Scan for the cell matching the given text and deliver its [X, Y] coordinate at center. 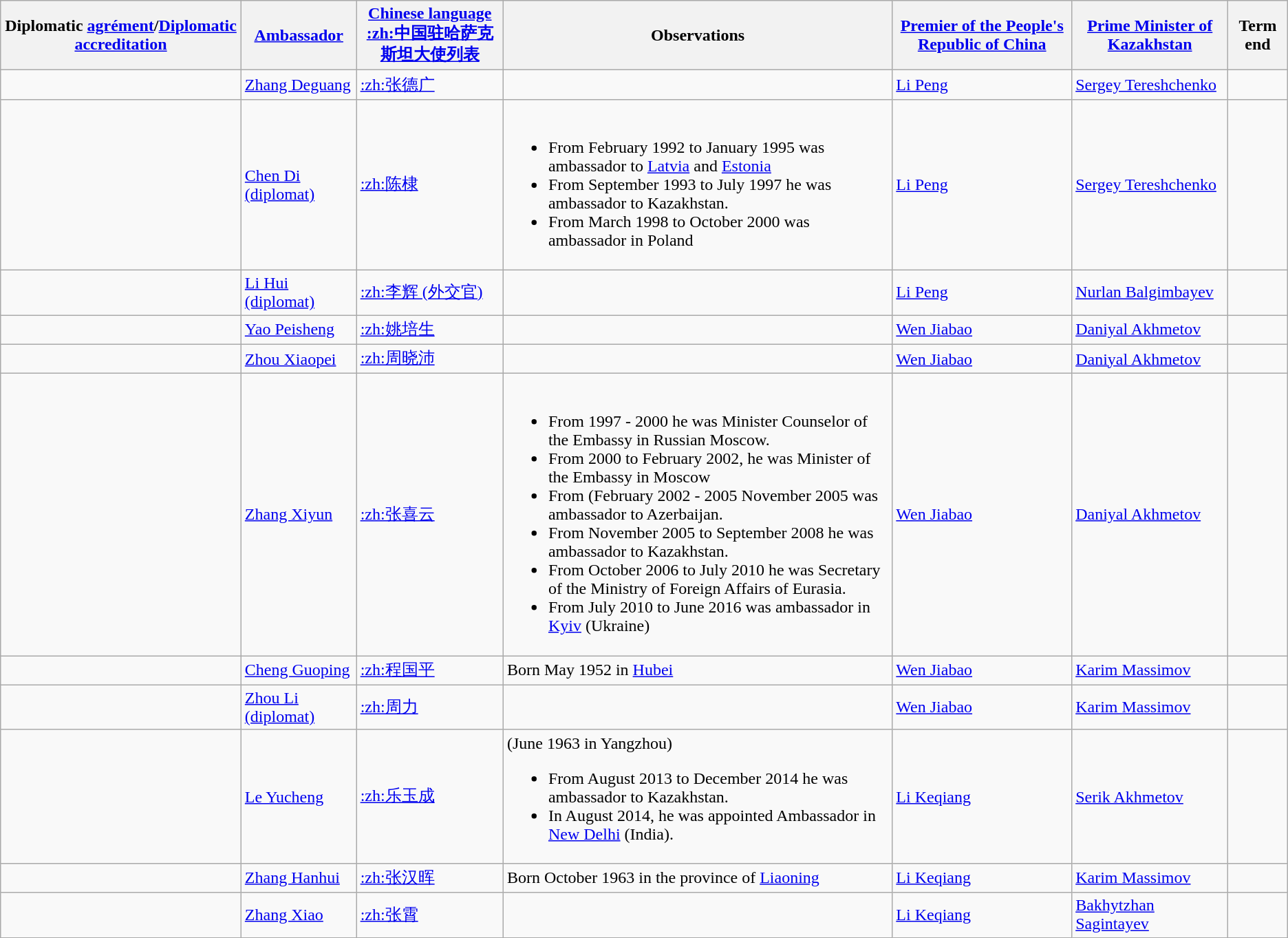
:zh:姚培生 [429, 330]
Zhang Xiao [299, 915]
Ambassador [299, 36]
Zhang Xiyun [299, 515]
Term end [1258, 36]
Zhou Xiaopei [299, 359]
:zh:周晓沛 [429, 359]
:zh:张霄 [429, 915]
Zhang Deguang [299, 85]
Li Hui (diplomat) [299, 292]
Diplomatic agrément/Diplomatic accreditation [121, 36]
:zh:陈棣 [429, 184]
Le Yucheng [299, 796]
:zh:程国平 [429, 670]
Cheng Guoping [299, 670]
Chen Di (diplomat) [299, 184]
Premier of the People's Republic of China [983, 36]
Born October 1963 in the province of Liaoning [698, 878]
Observations [698, 36]
:zh:李辉 (外交官) [429, 292]
:zh:张喜云 [429, 515]
Nurlan Balgimbayev [1150, 292]
Chinese language:zh:中国驻哈萨克斯坦大使列表 [429, 36]
Yao Peisheng [299, 330]
Zhou Li (diplomat) [299, 707]
Born May 1952 in Hubei [698, 670]
Zhang Hanhui [299, 878]
Prime Minister of Kazakhstan [1150, 36]
Bakhytzhan Sagintayev [1150, 915]
:zh:张汉晖 [429, 878]
:zh:周力 [429, 707]
:zh:张德广 [429, 85]
Serik Akhmetov [1150, 796]
:zh:乐玉成 [429, 796]
